For the text-containing cell, return its midpoint in [X, Y] coordinate format. 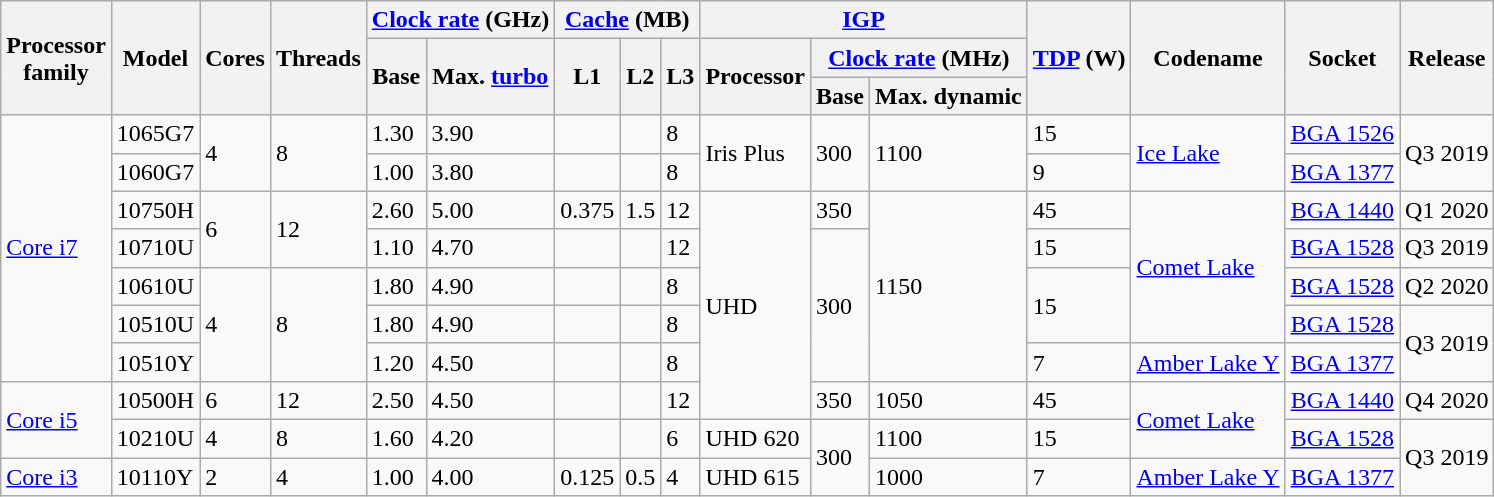
2.50 [396, 400]
Core i3 [56, 477]
1000 [949, 477]
Clock rate (GHz) [460, 20]
Processor [756, 77]
10750H [155, 210]
Q4 2020 [1447, 400]
5.00 [490, 210]
3.90 [490, 134]
IGP [864, 20]
1.10 [396, 248]
10110Y [155, 477]
Q2 2020 [1447, 286]
Socket [1342, 58]
Q1 2020 [1447, 210]
4.20 [490, 438]
UHD 615 [756, 477]
10710U [155, 248]
0.375 [588, 210]
UHD [756, 305]
10500H [155, 400]
1065G7 [155, 134]
1.30 [396, 134]
9 [1079, 172]
10510Y [155, 362]
1.60 [396, 438]
2.60 [396, 210]
Cache (MB) [628, 20]
4.00 [490, 477]
UHD 620 [756, 438]
10610U [155, 286]
Cores [236, 58]
Code­name [1208, 58]
10510U [155, 324]
L2 [640, 77]
1.20 [396, 362]
Core i5 [56, 419]
Max. dynamic [949, 96]
4.70 [490, 248]
Processor family [56, 58]
Ice Lake [1208, 153]
Core i7 [56, 248]
3.80 [490, 172]
1150 [949, 286]
Model [155, 58]
L1 [588, 77]
Clock rate (MHz) [918, 58]
2 [236, 477]
Iris Plus [756, 153]
1050 [949, 400]
0.5 [640, 477]
10210U [155, 438]
0.125 [588, 477]
TDP (W) [1079, 58]
Release [1447, 58]
Threads [318, 58]
BGA 1526 [1342, 134]
1.5 [640, 210]
L3 [680, 77]
1060G7 [155, 172]
Max. turbo [490, 77]
